For the text-containing cell, return its midpoint in (X, Y) coordinate format. 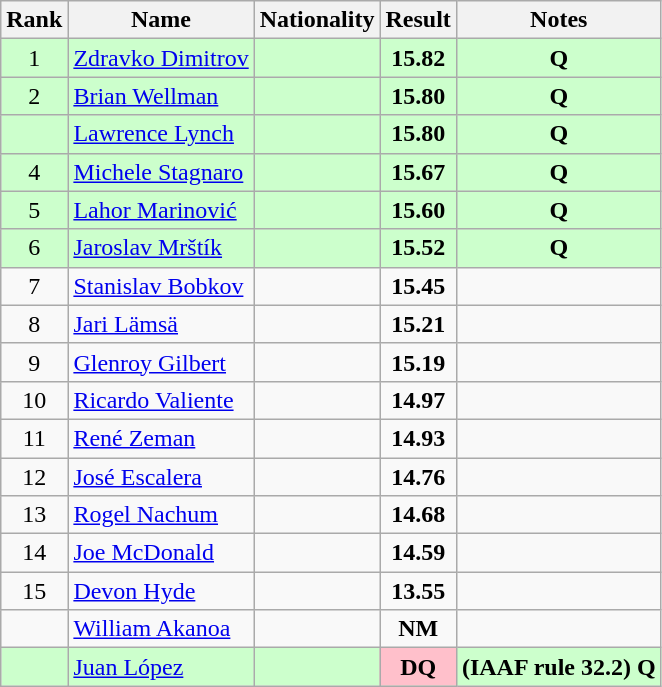
15.19 (418, 362)
15.21 (418, 324)
Joe McDonald (161, 553)
10 (34, 400)
6 (34, 248)
Lahor Marinović (161, 210)
14.93 (418, 438)
11 (34, 438)
Glenroy Gilbert (161, 362)
Rogel Nachum (161, 515)
NM (418, 629)
14.68 (418, 515)
14.97 (418, 400)
15.52 (418, 248)
Devon Hyde (161, 591)
(IAAF rule 32.2) Q (558, 667)
Ricardo Valiente (161, 400)
Brian Wellman (161, 96)
Michele Stagnaro (161, 172)
Jaroslav Mrštík (161, 248)
14 (34, 553)
15 (34, 591)
15.60 (418, 210)
Jari Lämsä (161, 324)
15.67 (418, 172)
Stanislav Bobkov (161, 286)
René Zeman (161, 438)
Zdravko Dimitrov (161, 58)
Nationality (317, 20)
12 (34, 477)
William Akanoa (161, 629)
DQ (418, 667)
Juan López (161, 667)
15.82 (418, 58)
Rank (34, 20)
15.45 (418, 286)
5 (34, 210)
1 (34, 58)
13 (34, 515)
9 (34, 362)
2 (34, 96)
14.59 (418, 553)
8 (34, 324)
Lawrence Lynch (161, 134)
Result (418, 20)
4 (34, 172)
7 (34, 286)
Notes (558, 20)
Name (161, 20)
13.55 (418, 591)
José Escalera (161, 477)
14.76 (418, 477)
